Pinpoint the cell where the given text exists, returning its (x, y) midpoint coordinate. 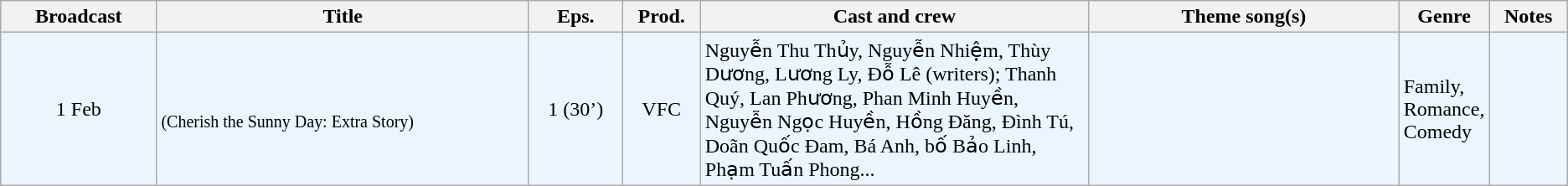
1 (30’) (575, 109)
Title (343, 17)
Notes (1528, 17)
Prod. (662, 17)
Cast and crew (895, 17)
Eps. (575, 17)
Genre (1444, 17)
1 Feb (79, 109)
Family, Romance, Comedy (1444, 109)
Theme song(s) (1245, 17)
Broadcast (79, 17)
VFC (662, 109)
(Cherish the Sunny Day: Extra Story) (343, 109)
